Extract the [x, y] coordinate from the center of the cell holding the provided text.  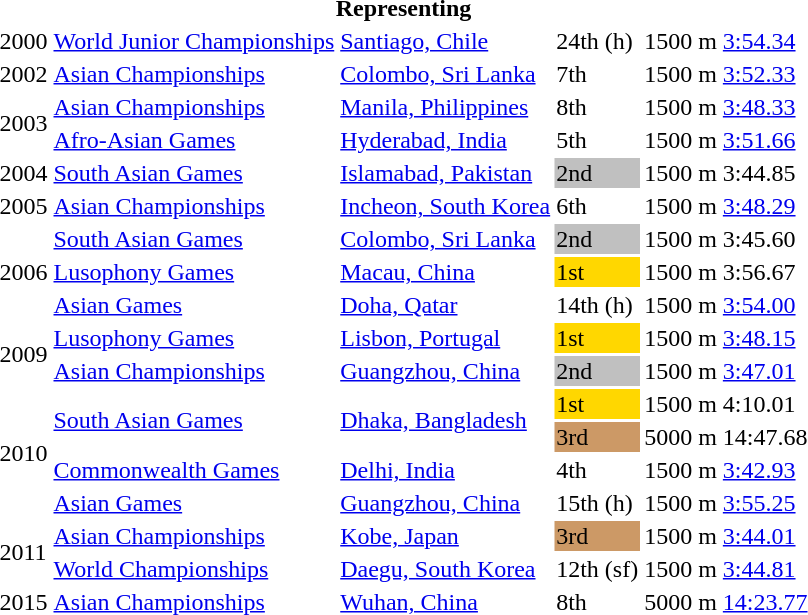
World Championships [194, 569]
Kobe, Japan [446, 536]
Santiago, Chile [446, 41]
12th (sf) [598, 569]
Afro-Asian Games [194, 140]
Delhi, India [446, 470]
5000 m [681, 437]
24th (h) [598, 41]
Islamabad, Pakistan [446, 173]
Lisbon, Portugal [446, 338]
15th (h) [598, 503]
4th [598, 470]
Commonwealth Games [194, 470]
Dhaka, Bangladesh [446, 420]
Daegu, South Korea [446, 569]
14th (h) [598, 305]
5th [598, 140]
World Junior Championships [194, 41]
8th [598, 107]
7th [598, 74]
Manila, Philippines [446, 107]
Hyderabad, India [446, 140]
6th [598, 206]
Doha, Qatar [446, 305]
Incheon, South Korea [446, 206]
Macau, China [446, 272]
